Pinpoint the cell where the given text exists, returning its [x, y] midpoint coordinate. 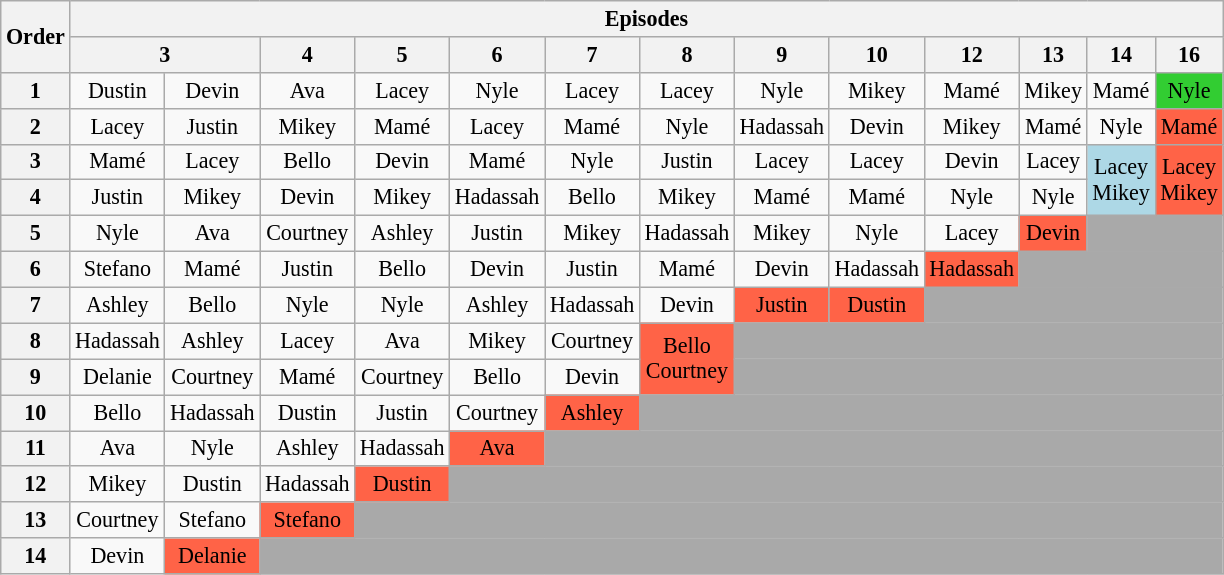
1 [36, 90]
2 [36, 126]
16 [1189, 54]
11 [36, 448]
Order [36, 36]
Episodes [646, 18]
BelloCourtney [686, 359]
